Scan for the cell matching the given text and deliver its [X, Y] coordinate at center. 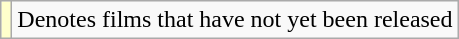
Denotes films that have not yet been released [235, 20]
